Pinpoint the cell where the given text exists, returning its (X, Y) midpoint coordinate. 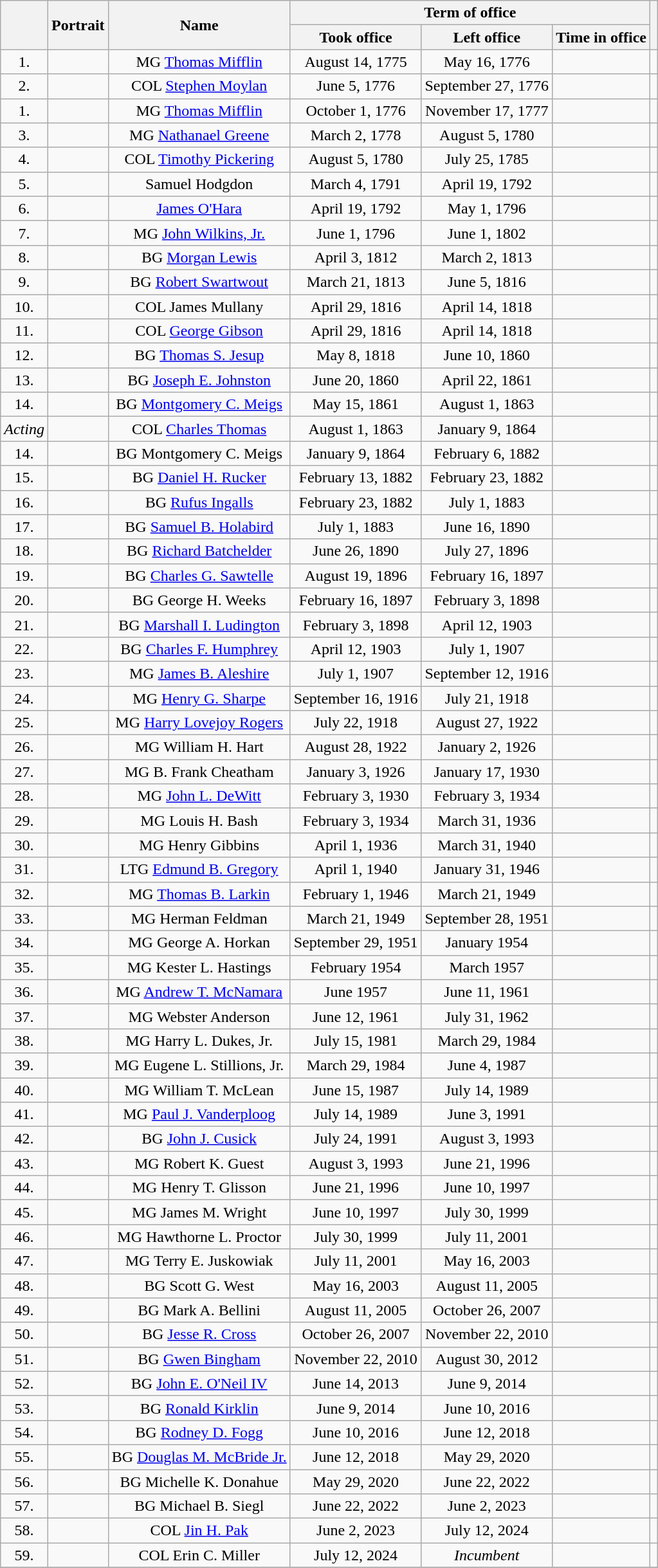
18. (24, 551)
MG Webster Anderson (199, 1016)
June 10, 1860 (487, 356)
February 1954 (356, 967)
25. (24, 723)
MG Harry Lovejoy Rogers (199, 723)
January 31, 1946 (487, 870)
42. (24, 1139)
April 22, 1861 (487, 380)
BG John E. O'Neil IV (199, 1383)
June 15, 1987 (356, 1090)
September 16, 1916 (356, 698)
37. (24, 1016)
COL Stephen Moylan (199, 86)
Samuel Hodgdon (199, 184)
June 26, 1890 (356, 551)
James O'Hara (199, 208)
48. (24, 1286)
BG Michelle K. Donahue (199, 1481)
BG Scott G. West (199, 1286)
March 4, 1791 (356, 184)
October 1, 1776 (356, 111)
20. (24, 600)
BG Mark A. Bellini (199, 1310)
MG Eugene L. Stillions, Jr. (199, 1065)
31. (24, 870)
BG Ronald Kirklin (199, 1408)
29. (24, 821)
May 16, 1776 (487, 62)
34. (24, 943)
BG Thomas S. Jesup (199, 356)
May 8, 1818 (356, 356)
50. (24, 1335)
February 13, 1882 (356, 478)
55. (24, 1457)
BG Charles F. Humphrey (199, 649)
13. (24, 380)
9. (24, 282)
MG Hawthorne L. Proctor (199, 1237)
2. (24, 86)
59. (24, 1555)
57. (24, 1506)
MG Nathanael Greene (199, 135)
15. (24, 478)
September 28, 1951 (487, 918)
BG Robert Swartwout (199, 282)
July 31, 1962 (487, 1016)
35. (24, 967)
July 25, 1785 (487, 160)
MG Thomas B. Larkin (199, 894)
BG Douglas M. McBride Jr. (199, 1457)
COL Timothy Pickering (199, 160)
43. (24, 1163)
April 1, 1940 (356, 870)
Incumbent (487, 1555)
September 27, 1776 (487, 86)
27. (24, 772)
Name (199, 25)
38. (24, 1041)
July 15, 1981 (356, 1041)
BG Rufus Ingalls (199, 502)
MG Andrew T. McNamara (199, 992)
BG Morgan Lewis (199, 257)
April 3, 1812 (356, 257)
MG Herman Feldman (199, 918)
MG John L. DeWitt (199, 796)
Portrait (78, 25)
45. (24, 1212)
August 19, 1896 (356, 576)
12. (24, 356)
MG Henry Gibbins (199, 845)
BG Jesse R. Cross (199, 1335)
BG Gwen Bingham (199, 1359)
33. (24, 918)
MG Henry G. Sharpe (199, 698)
June 4, 1987 (487, 1065)
May 15, 1861 (356, 405)
January 1954 (487, 943)
COL Charles Thomas (199, 429)
June 5, 1776 (356, 86)
21. (24, 624)
Term of office (470, 13)
39. (24, 1065)
July 27, 1896 (487, 551)
COL Erin C. Miller (199, 1555)
5. (24, 184)
56. (24, 1481)
BG Joseph E. Johnston (199, 380)
3. (24, 135)
8. (24, 257)
June 16, 1890 (487, 527)
March 31, 1936 (487, 821)
MG Louis H. Bash (199, 821)
June 11, 1961 (487, 992)
June 1, 1802 (487, 233)
February 3, 1930 (356, 796)
BG Samuel B. Holabird (199, 527)
23. (24, 673)
19. (24, 576)
MG Harry L. Dukes, Jr. (199, 1041)
March 21, 1813 (356, 282)
September 12, 1916 (487, 673)
BG Michael B. Siegl (199, 1506)
Left office (487, 37)
March 1957 (487, 967)
MG James B. Aleshire (199, 673)
MG B. Frank Cheatham (199, 772)
September 29, 1951 (356, 943)
26. (24, 747)
June 12, 1961 (356, 1016)
4. (24, 160)
July 21, 1918 (487, 698)
BG Charles G. Sawtelle (199, 576)
BG John J. Cusick (199, 1139)
7. (24, 233)
MG Kester L. Hastings (199, 967)
40. (24, 1090)
BG Rodney D. Fogg (199, 1432)
41. (24, 1115)
Took office (356, 37)
March 31, 1940 (487, 845)
MG Henry T. Glisson (199, 1188)
Acting (24, 429)
11. (24, 331)
30. (24, 845)
March 2, 1778 (356, 135)
46. (24, 1237)
28. (24, 796)
February 6, 1882 (487, 453)
49. (24, 1310)
LTG Edmund B. Gregory (199, 870)
February 1, 1946 (356, 894)
BG George H. Weeks (199, 600)
53. (24, 1408)
36. (24, 992)
August 14, 1775 (356, 62)
COL Jin H. Pak (199, 1531)
COL James Mullany (199, 307)
June 20, 1860 (356, 380)
MG George A. Horkan (199, 943)
June 14, 2013 (356, 1383)
47. (24, 1261)
MG Terry E. Juskowiak (199, 1261)
MG Robert K. Guest (199, 1163)
July 22, 1918 (356, 723)
November 17, 1777 (487, 111)
January 2, 1926 (487, 747)
MG William H. Hart (199, 747)
January 3, 1926 (356, 772)
58. (24, 1531)
August 28, 1922 (356, 747)
BG Daniel H. Rucker (199, 478)
52. (24, 1383)
BG Richard Batchelder (199, 551)
May 1, 1796 (487, 208)
16. (24, 502)
January 17, 1930 (487, 772)
MG Paul J. Vanderploog (199, 1115)
32. (24, 894)
June 1, 1796 (356, 233)
MG William T. McLean (199, 1090)
August 30, 2012 (487, 1359)
August 27, 1922 (487, 723)
54. (24, 1432)
April 1, 1936 (356, 845)
MG James M. Wright (199, 1212)
6. (24, 208)
44. (24, 1188)
June 3, 1991 (487, 1115)
MG John Wilkins, Jr. (199, 233)
June 5, 1816 (487, 282)
COL George Gibson (199, 331)
Time in office (601, 37)
March 2, 1813 (487, 257)
24. (24, 698)
July 24, 1991 (356, 1139)
17. (24, 527)
BG Marshall I. Ludington (199, 624)
June 1957 (356, 992)
51. (24, 1359)
22. (24, 649)
10. (24, 307)
